Identify which cell holds the provided text, then report its (x, y) central coordinate. 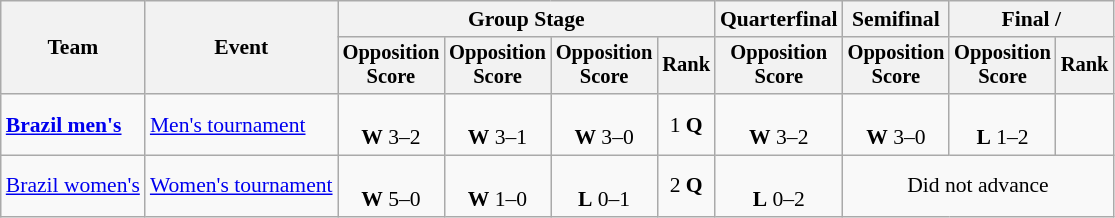
W 3–1 (498, 124)
Semifinal (896, 19)
Group Stage (526, 19)
Men's tournament (242, 124)
L 1–2 (1002, 124)
W 1–0 (498, 186)
Event (242, 48)
Team (73, 48)
L 0–2 (779, 186)
Brazil women's (73, 186)
Did not advance (978, 186)
1 Q (686, 124)
Brazil men's (73, 124)
Final / (1031, 19)
Quarterfinal (779, 19)
L 0–1 (604, 186)
W 5–0 (392, 186)
Women's tournament (242, 186)
2 Q (686, 186)
